Extract the [x, y] coordinate from the center of the cell holding the provided text.  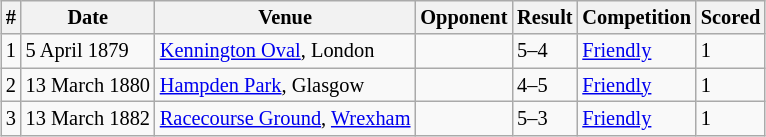
2 [11, 85]
Competition [636, 18]
5–4 [544, 51]
Hampden Park, Glasgow [285, 85]
13 March 1880 [88, 85]
Scored [730, 18]
Racecourse Ground, Wrexham [285, 119]
13 March 1882 [88, 119]
Venue [285, 18]
# [11, 18]
4–5 [544, 85]
5–3 [544, 119]
Opponent [464, 18]
Result [544, 18]
5 April 1879 [88, 51]
Date [88, 18]
Kennington Oval, London [285, 51]
3 [11, 119]
